Return (x, y) of the center of cell containing provided text 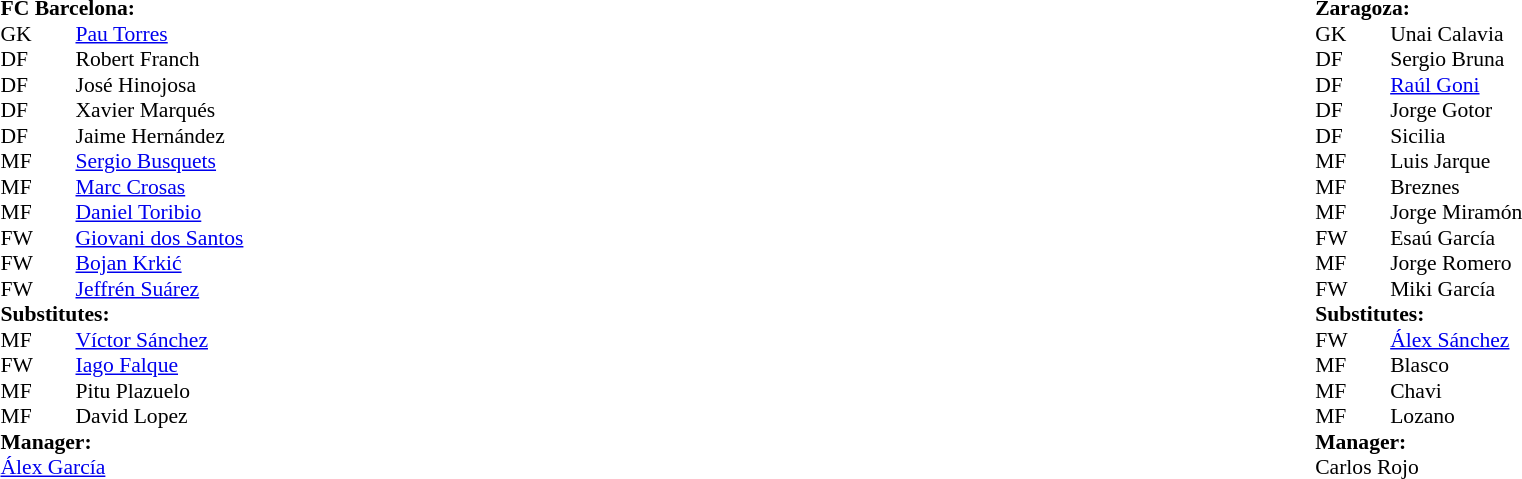
Bojan Krkić (160, 263)
Pau Torres (160, 34)
Xavier Marqués (160, 111)
Sicilia (1456, 136)
Esaú García (1456, 238)
José Hinojosa (160, 85)
Blasco (1456, 365)
Álex Sánchez (1456, 340)
Luis Jarque (1456, 161)
Jeffrén Suárez (160, 289)
Daniel Toribio (160, 213)
Iago Falque (160, 365)
Víctor Sánchez (160, 340)
Breznes (1456, 187)
Sergio Bruna (1456, 59)
Robert Franch (160, 59)
Marc Crosas (160, 187)
Jorge Gotor (1456, 111)
Lozano (1456, 417)
Jorge Miramón (1456, 213)
Sergio Busquets (160, 161)
Jorge Romero (1456, 263)
Unai Calavia (1456, 34)
Chavi (1456, 391)
Jaime Hernández (160, 136)
David Lopez (160, 417)
Pitu Plazuelo (160, 391)
Giovani dos Santos (160, 238)
Miki García (1456, 289)
Raúl Goni (1456, 85)
